Search for the cell housing the specified text and yield its (x, y) center coordinate. 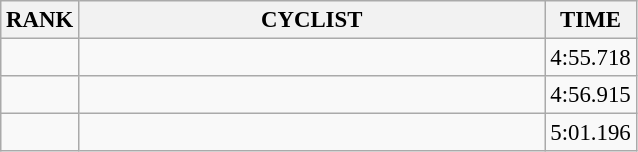
5:01.196 (590, 133)
RANK (40, 20)
4:55.718 (590, 58)
TIME (590, 20)
CYCLIST (312, 20)
4:56.915 (590, 95)
